From the cell containing the given text, extract its center point as [x, y] coordinate. 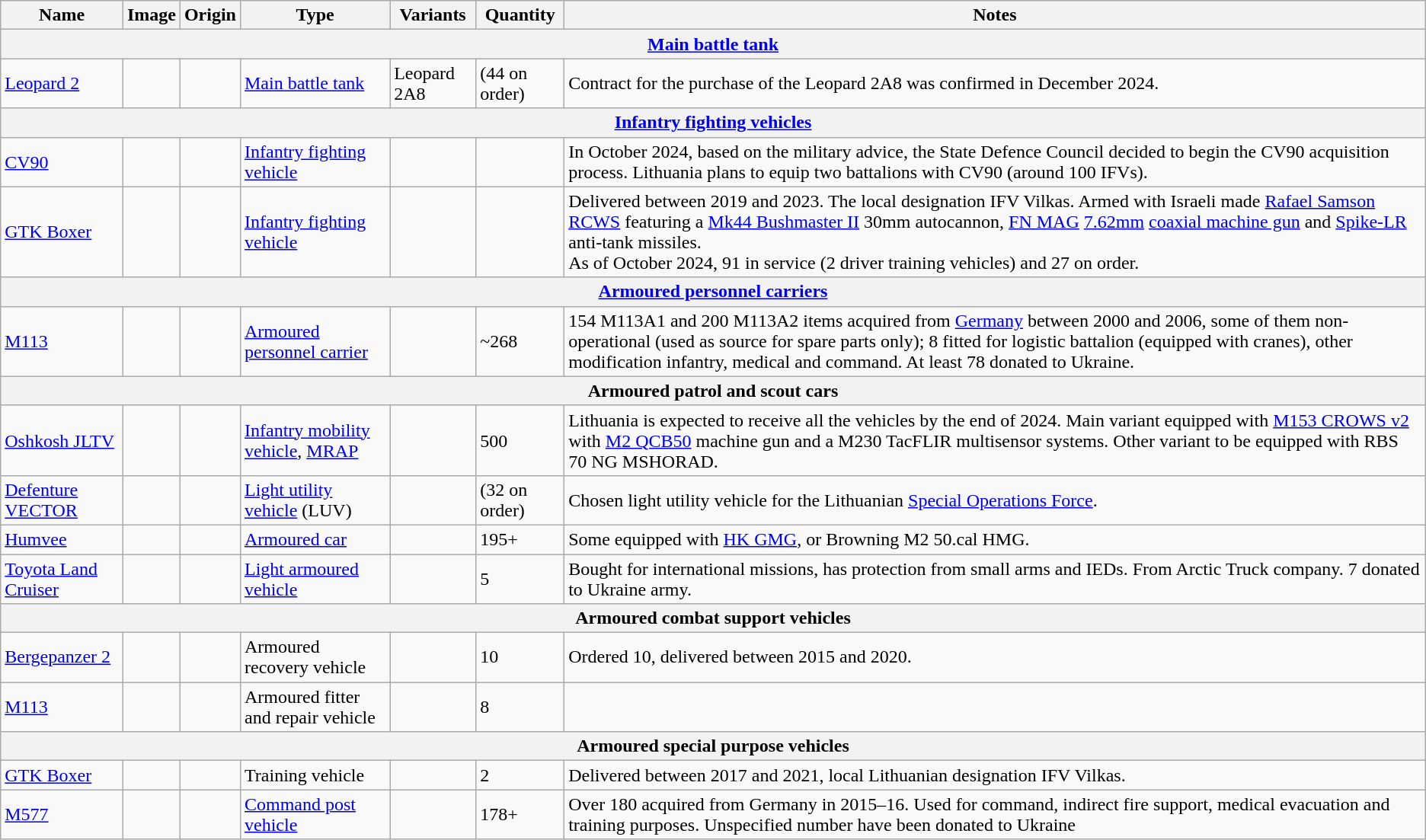
Armoured combat support vehicles [713, 618]
Defenture VECTOR [62, 500]
8 [520, 707]
Armoured personnel carriers [713, 292]
Chosen light utility vehicle for the Lithuanian Special Operations Force. [995, 500]
Training vehicle [315, 775]
Type [315, 15]
Oshkosh JLTV [62, 440]
Leopard 2 [62, 84]
Armoured patrol and scout cars [713, 391]
178+ [520, 815]
Humvee [62, 539]
10 [520, 658]
Image [151, 15]
Variants [433, 15]
Origin [210, 15]
5 [520, 579]
(44 on order) [520, 84]
M577 [62, 815]
Some equipped with HK GMG, or Browning M2 50.cal HMG. [995, 539]
Command post vehicle [315, 815]
Armoured recovery vehicle [315, 658]
Notes [995, 15]
Infantry fighting vehicles [713, 123]
(32 on order) [520, 500]
~268 [520, 341]
Infantry mobility vehicle, MRAP [315, 440]
Bergepanzer 2 [62, 658]
2 [520, 775]
Light armoured vehicle [315, 579]
Light utility vehicle (LUV) [315, 500]
500 [520, 440]
Ordered 10, delivered between 2015 and 2020. [995, 658]
Contract for the purchase of the Leopard 2A8 was confirmed in December 2024. [995, 84]
Armoured car [315, 539]
Armoured fitter and repair vehicle [315, 707]
Armoured personnel carrier [315, 341]
Armoured special purpose vehicles [713, 746]
Quantity [520, 15]
Bought for international missions, has protection from small arms and IEDs. From Arctic Truck company. 7 donated to Ukraine army. [995, 579]
Leopard 2A8 [433, 84]
195+ [520, 539]
Delivered between 2017 and 2021, local Lithuanian designation IFV Vilkas. [995, 775]
CV90 [62, 161]
Toyota Land Cruiser [62, 579]
Name [62, 15]
